Capture the cell that displays the provided text and extract its (X, Y) central coordinate. 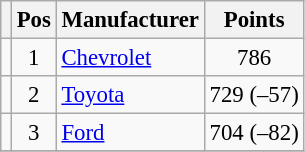
Chevrolet (130, 58)
1 (34, 58)
704 (–82) (254, 133)
2 (34, 95)
729 (–57) (254, 95)
3 (34, 133)
Pos (34, 20)
Points (254, 20)
Ford (130, 133)
Toyota (130, 95)
Manufacturer (130, 20)
786 (254, 58)
